For the text-containing cell, return its midpoint in [X, Y] coordinate format. 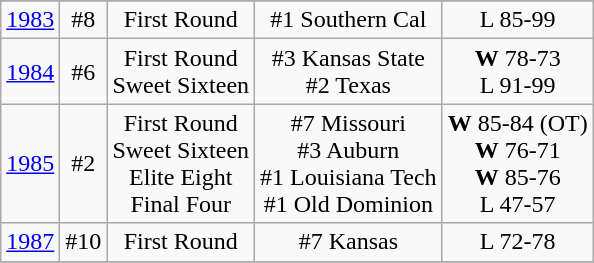
#3 Kansas State#2 Texas [349, 72]
#6 [84, 72]
1984 [30, 72]
#10 [84, 242]
#7 Missouri#3 Auburn#1 Louisiana Tech#1 Old Dominion [349, 164]
#7 Kansas [349, 242]
W 78-73L 91-99 [518, 72]
1987 [30, 242]
First RoundSweet Sixteen [181, 72]
L 72-78 [518, 242]
W 85-84 (OT)W 76-71W 85-76L 47-57 [518, 164]
First RoundSweet SixteenElite EightFinal Four [181, 164]
#2 [84, 164]
#1 Southern Cal [349, 20]
#8 [84, 20]
L 85-99 [518, 20]
1985 [30, 164]
1983 [30, 20]
